From the cell containing the given text, extract its center point as [x, y] coordinate. 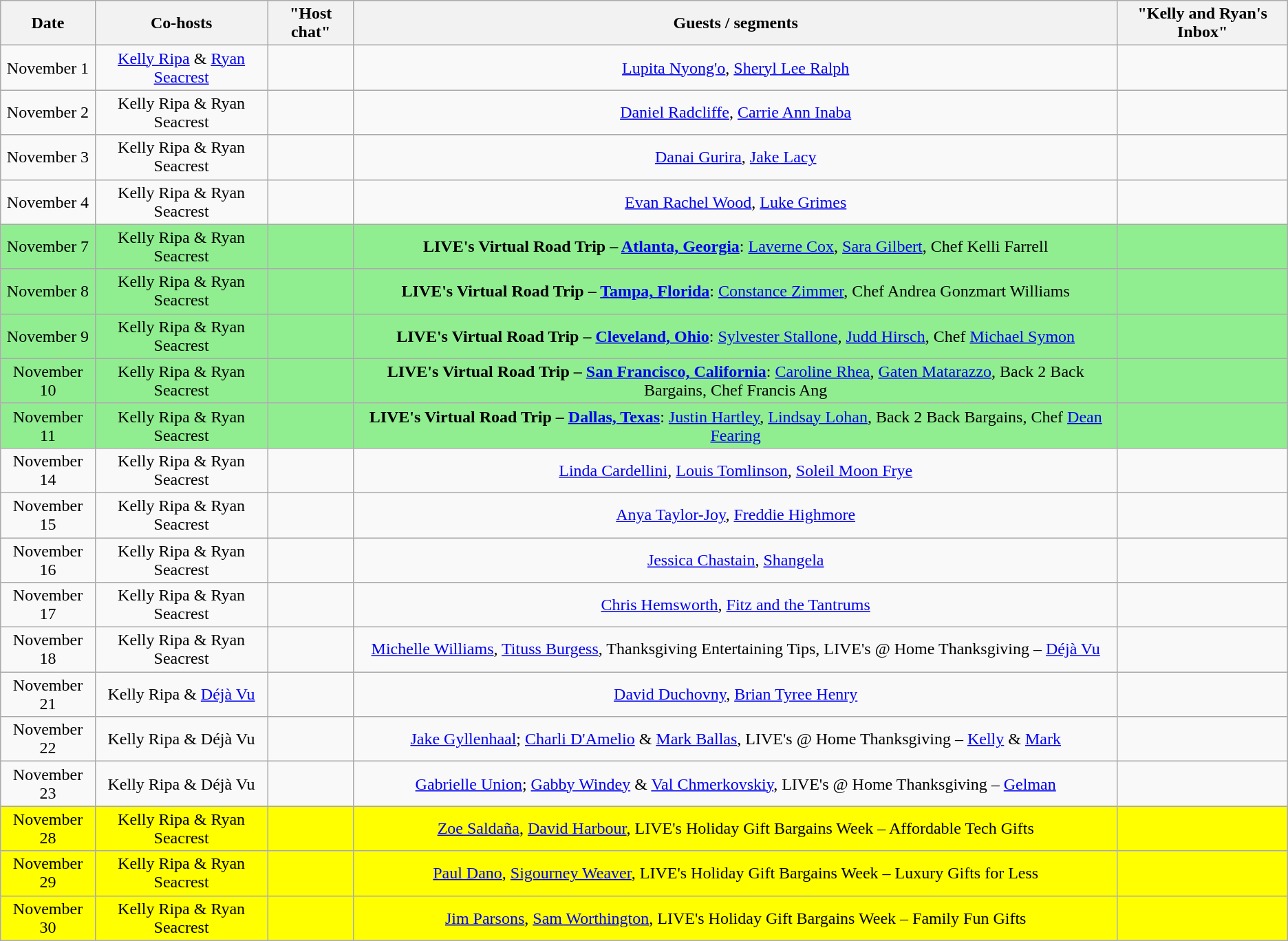
Jim Parsons, Sam Worthington, LIVE's Holiday Gift Bargains Week – Family Fun Gifts [736, 918]
Jake Gyllenhaal; Charli D'Amelio & Mark Ballas, LIVE's @ Home Thanksgiving – Kelly & Mark [736, 739]
November 3 [48, 157]
LIVE's Virtual Road Trip – Atlanta, Georgia: Laverne Cox, Sara Gilbert, Chef Kelli Farrell [736, 246]
"Host chat" [311, 23]
November 15 [48, 515]
November 11 [48, 425]
November 4 [48, 202]
Lupita Nyong'o, Sheryl Lee Ralph [736, 67]
LIVE's Virtual Road Trip – Cleveland, Ohio: Sylvester Stallone, Judd Hirsch, Chef Michael Symon [736, 336]
Jessica Chastain, Shangela [736, 560]
Evan Rachel Wood, Luke Grimes [736, 202]
Daniel Radcliffe, Carrie Ann Inaba [736, 113]
LIVE's Virtual Road Trip – Dallas, Texas: Justin Hartley, Lindsay Lohan, Back 2 Back Bargains, Chef Dean Fearing [736, 425]
Co-hosts [182, 23]
November 1 [48, 67]
Danai Gurira, Jake Lacy [736, 157]
"Kelly and Ryan's Inbox" [1203, 23]
Guests / segments [736, 23]
Date [48, 23]
November 8 [48, 292]
November 18 [48, 649]
Linda Cardellini, Louis Tomlinson, Soleil Moon Frye [736, 470]
November 23 [48, 784]
David Duchovny, Brian Tyree Henry [736, 695]
November 21 [48, 695]
Anya Taylor-Joy, Freddie Highmore [736, 515]
Paul Dano, Sigourney Weaver, LIVE's Holiday Gift Bargains Week – Luxury Gifts for Less [736, 874]
November 7 [48, 246]
November 2 [48, 113]
LIVE's Virtual Road Trip – San Francisco, California: Caroline Rhea, Gaten Matarazzo, Back 2 Back Bargains, Chef Francis Ang [736, 381]
November 16 [48, 560]
Gabrielle Union; Gabby Windey & Val Chmerkovskiy, LIVE's @ Home Thanksgiving – Gelman [736, 784]
November 9 [48, 336]
Zoe Saldaña, David Harbour, LIVE's Holiday Gift Bargains Week – Affordable Tech Gifts [736, 828]
November 28 [48, 828]
November 14 [48, 470]
November 10 [48, 381]
November 29 [48, 874]
Michelle Williams, Tituss Burgess, Thanksgiving Entertaining Tips, LIVE's @ Home Thanksgiving – Déjà Vu [736, 649]
November 30 [48, 918]
LIVE's Virtual Road Trip – Tampa, Florida: Constance Zimmer, Chef Andrea Gonzmart Williams [736, 292]
November 22 [48, 739]
Chris Hemsworth, Fitz and the Tantrums [736, 605]
November 17 [48, 605]
